From the cell containing the given text, extract its center point as [X, Y] coordinate. 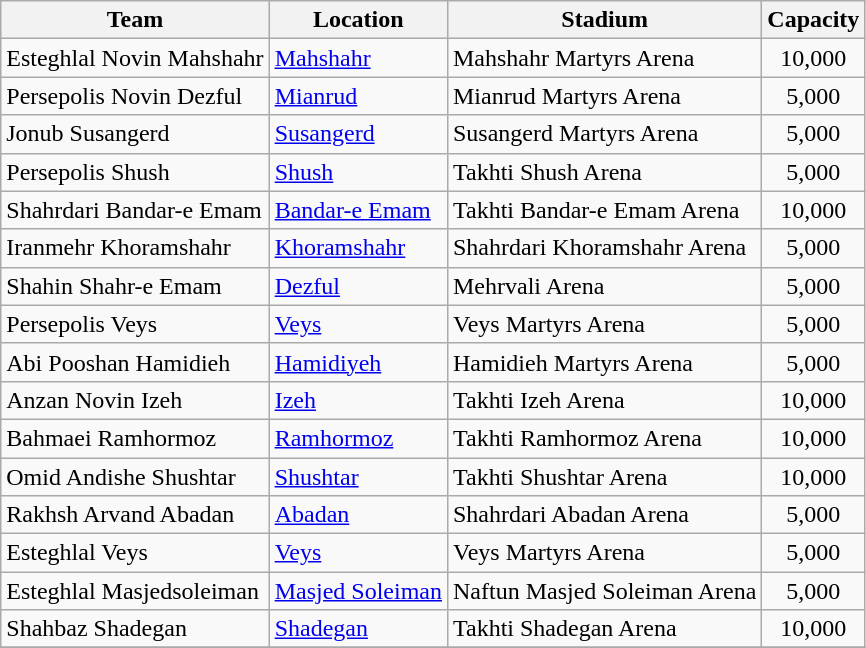
Susangerd Martyrs Arena [604, 134]
Shahin Shahr-e Emam [135, 286]
Hamidieh Martyrs Arena [604, 362]
Jonub Susangerd [135, 134]
Persepolis Veys [135, 324]
Esteghlal Veys [135, 553]
Shush [358, 172]
Persepolis Shush [135, 172]
Omid Andishe Shushtar [135, 477]
Takhti Shush Arena [604, 172]
Abi Pooshan Hamidieh [135, 362]
Team [135, 20]
Izeh [358, 400]
Stadium [604, 20]
Capacity [814, 20]
Anzan Novin Izeh [135, 400]
Mahshahr [358, 58]
Bandar-e Emam [358, 210]
Shahrdari Bandar-e Emam [135, 210]
Mianrud [358, 96]
Iranmehr Khoramshahr [135, 248]
Esteghlal Novin Mahshahr [135, 58]
Bahmaei Ramhormoz [135, 438]
Masjed Soleiman [358, 591]
Takhti Izeh Arena [604, 400]
Takhti Bandar-e Emam Arena [604, 210]
Shahrdari Abadan Arena [604, 515]
Shushtar [358, 477]
Naftun Masjed Soleiman Arena [604, 591]
Shahbaz Shadegan [135, 629]
Location [358, 20]
Mianrud Martyrs Arena [604, 96]
Takhti Ramhormoz Arena [604, 438]
Ramhormoz [358, 438]
Takhti Shushtar Arena [604, 477]
Abadan [358, 515]
Khoramshahr [358, 248]
Susangerd [358, 134]
Dezful [358, 286]
Esteghlal Masjedsoleiman [135, 591]
Mehrvali Arena [604, 286]
Persepolis Novin Dezful [135, 96]
Hamidiyeh [358, 362]
Shadegan [358, 629]
Mahshahr Martyrs Arena [604, 58]
Shahrdari Khoramshahr Arena [604, 248]
Takhti Shadegan Arena [604, 629]
Rakhsh Arvand Abadan [135, 515]
